Scan for the cell matching the given text and deliver its [x, y] coordinate at center. 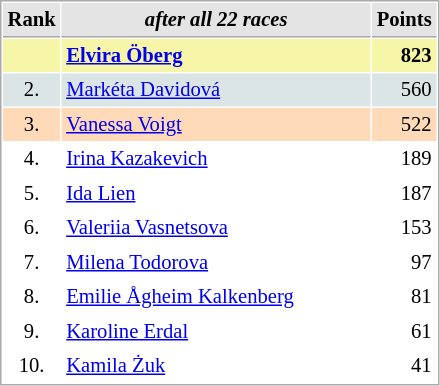
Milena Todorova [216, 262]
Ida Lien [216, 194]
Rank [32, 20]
Points [404, 20]
Valeriia Vasnetsova [216, 228]
187 [404, 194]
8. [32, 296]
81 [404, 296]
153 [404, 228]
Vanessa Voigt [216, 124]
9. [32, 332]
6. [32, 228]
Irina Kazakevich [216, 158]
189 [404, 158]
7. [32, 262]
61 [404, 332]
after all 22 races [216, 20]
3. [32, 124]
4. [32, 158]
97 [404, 262]
Karoline Erdal [216, 332]
2. [32, 90]
Elvira Öberg [216, 56]
10. [32, 366]
5. [32, 194]
823 [404, 56]
Kamila Żuk [216, 366]
560 [404, 90]
Emilie Ågheim Kalkenberg [216, 296]
Markéta Davidová [216, 90]
41 [404, 366]
522 [404, 124]
